Locate the cell with the specified text and output its [x, y] center coordinate. 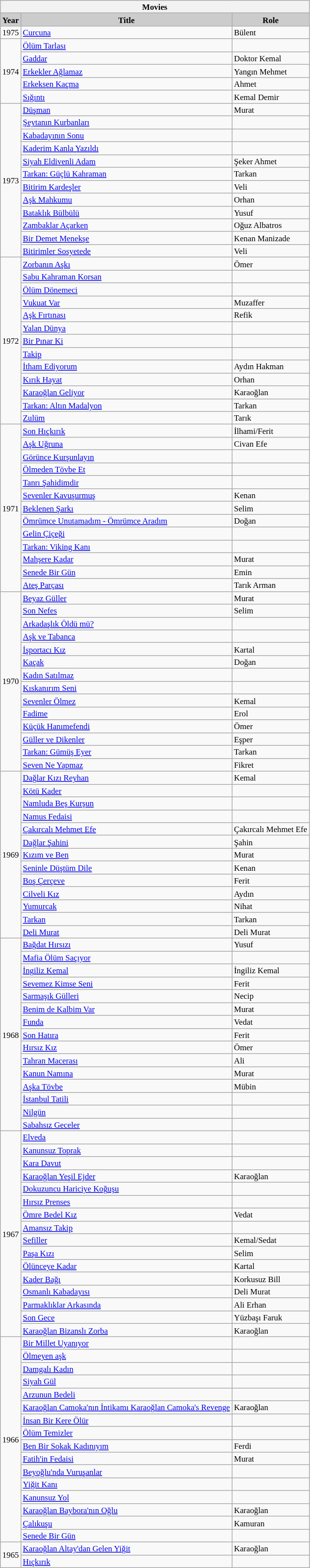
Yumurcak [127, 906]
Zorbanın Aşkı [127, 264]
1973 [11, 180]
Erkeksen Kaçma [127, 84]
Bitirim Kardeşler [127, 187]
Karaoğlan Camoka'nın İntikamı Karaoğlan Camoka's Revenge [127, 1407]
Kemal/Sedat [271, 1240]
İstanbul Tatili [127, 1099]
Siyah Eldivenli Adam [127, 161]
Sabu Kahraman Korsan [127, 277]
Namluda Beş Kurşun [127, 804]
Benim de Kalbim Var [127, 1009]
Aydın Hakman [271, 367]
Ölmeyen aşk [127, 1356]
Sevemez Kimse Seni [127, 983]
Sığıntı [127, 97]
Beyoğlu'nda Vuruşanlar [127, 1471]
Bağdat Hırsızı [127, 945]
Elveda [127, 1138]
Kanun Namına [127, 1073]
İnsan Bir Kere Ölür [127, 1420]
Aydın [271, 893]
Şahin [271, 842]
Kızım ve Ben [127, 855]
Doktor Kemal [271, 58]
Sabahsız Geceler [127, 1125]
İlhami/Ferit [271, 431]
Karaoğlan Yeşil Ejder [127, 1176]
Ali [271, 1061]
Movies [155, 7]
Dağlar Şahini [127, 842]
Karaoğlan Baybora'nın Oğlu [127, 1510]
1972 [11, 341]
Dokuzuncu Hariciye Koğuşu [127, 1189]
Mahşere Kadar [127, 559]
Ben Bir Sokak Kadınıyım [127, 1446]
Tarık [271, 418]
1970 [11, 682]
Şeytanın Kurbanları [127, 123]
Kara Davut [127, 1163]
Kenan Manizade [271, 238]
Son Hatıra [127, 1035]
Ölüm Dönemeci [127, 289]
Oğuz Albatros [271, 225]
Ali Erhan [271, 1304]
Tahran Macerası [127, 1061]
Sevenler Kavuşurmuş [127, 495]
Karaoğlan Bizanslı Zorba [127, 1330]
Kaderim Kanla Yazıldı [127, 148]
Ölüm Tarlası [127, 46]
Takip [127, 354]
Yangın Mehmet [271, 71]
Vukuat Var [127, 303]
Refik [271, 315]
1967 [11, 1234]
Fadime [127, 713]
Korkusuz Bill [271, 1279]
Çalıkuşu [127, 1523]
Damgalı Kadın [127, 1368]
1968 [11, 1035]
Ömre Bedel Kız [127, 1214]
Nilgün [127, 1112]
Ölmeden Tövbe Et [127, 469]
Karaoğlan Geliyor [127, 392]
Tarkan: Güçlü Kahraman [127, 174]
Cilveli Kız [127, 893]
Parmaklıklar Arkasında [127, 1304]
1966 [11, 1440]
Arkadaşlık Öldü mü? [127, 624]
Zambaklar Açarken [127, 225]
Aşk Mahkumu [127, 200]
Aşk Uğruna [127, 444]
Sefiller [127, 1240]
Kamuran [271, 1523]
Bir Demet Menekşe [127, 238]
Funda [127, 1022]
Emin [271, 572]
İşportacı Kız [127, 649]
Ömrümce Unutamadım - Ömrümce Aradım [127, 521]
Hıçkırık [127, 1562]
Yiğit Kanı [127, 1484]
Yüzbaşı Faruk [271, 1317]
Görünce Kurşunlayın [127, 456]
Kadın Satılmaz [127, 675]
Year [11, 20]
Ölünceye Kadar [127, 1266]
Beyaz Güller [127, 598]
Bataklık Bülbülü [127, 212]
Tarkan: Altın Madalyon [127, 405]
Bitirimler Sosyetede [127, 251]
Sarmaşık Gülleri [127, 996]
Bülent [271, 32]
Hırsız Prenses [127, 1202]
Kanunsuz Toprak [127, 1150]
Güller ve Dikenler [127, 739]
Fatih'in Fedaisi [127, 1459]
Düşman [127, 110]
Kötü Kader [127, 790]
Muzaffer [271, 303]
Boş Çerçeve [127, 881]
Nihat [271, 906]
Kıskanırım Seni [127, 688]
1969 [11, 855]
Son Gece [127, 1317]
Bir Pınar Ki [127, 341]
Fikret [271, 765]
Zulüm [127, 418]
Kader Bağı [127, 1279]
Son Hıçkırık [127, 431]
Civan Efe [271, 444]
Erkekler Ağlamaz [127, 71]
Hırsız Kız [127, 1047]
Dağlar Kızı Reyhan [127, 778]
Kırık Hayat [127, 379]
Karaoğlan Altay'dan Gelen Yiğit [127, 1548]
Ferdi [271, 1446]
Aşk Fırtınası [127, 315]
Tarkan: Gümüş Eyer [127, 752]
Title [127, 20]
Arzunun Bedeli [127, 1394]
Curcuna [127, 32]
Kaçak [127, 662]
İtham Ediyorum [127, 367]
Eşper [271, 739]
Seven Ne Yapmaz [127, 765]
Namus Fedaisi [127, 816]
Ahmet [271, 84]
Beklenen Şarkı [127, 508]
Gelin Çiçeği [127, 533]
Amansız Takip [127, 1227]
Osmanlı Kabadayısı [127, 1291]
Paşa Kızı [127, 1253]
Ölüm Temizler [127, 1433]
Ateş Parçası [127, 585]
Kemal Demir [271, 97]
Mafia Ölüm Saçıyor [127, 958]
Gaddar [127, 58]
Erol [271, 713]
Şeker Ahmet [271, 161]
Son Nefes [127, 610]
Aşka Tövbe [127, 1086]
Küçük Hanımefendi [127, 726]
Role [271, 20]
1971 [11, 508]
Kabadayının Sonu [127, 135]
Seninle Düştüm Dile [127, 868]
Bir Millet Uyanıyor [127, 1343]
1965 [11, 1555]
Kanunsuz Yol [127, 1497]
Sevenler Ölmez [127, 701]
Siyah Gül [127, 1382]
1975 [11, 32]
Tarık Arman [271, 585]
Aşk ve Tabanca [127, 636]
1974 [11, 72]
Mübin [271, 1086]
Yalan Dünya [127, 328]
Tarkan: Viking Kanı [127, 546]
Tanrı Şahidimdir [127, 482]
Necip [271, 996]
